Return (X, Y) of the center of cell containing provided text 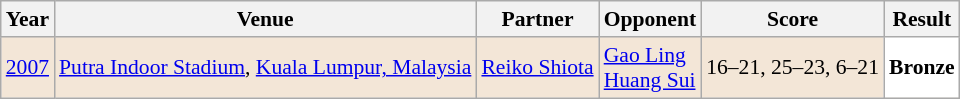
Result (922, 19)
Reiko Shiota (537, 68)
16–21, 25–23, 6–21 (792, 68)
Gao Ling Huang Sui (650, 68)
Opponent (650, 19)
Partner (537, 19)
Venue (265, 19)
2007 (28, 68)
Putra Indoor Stadium, Kuala Lumpur, Malaysia (265, 68)
Score (792, 19)
Bronze (922, 68)
Year (28, 19)
